From the cell containing the given text, extract its center point as (X, Y) coordinate. 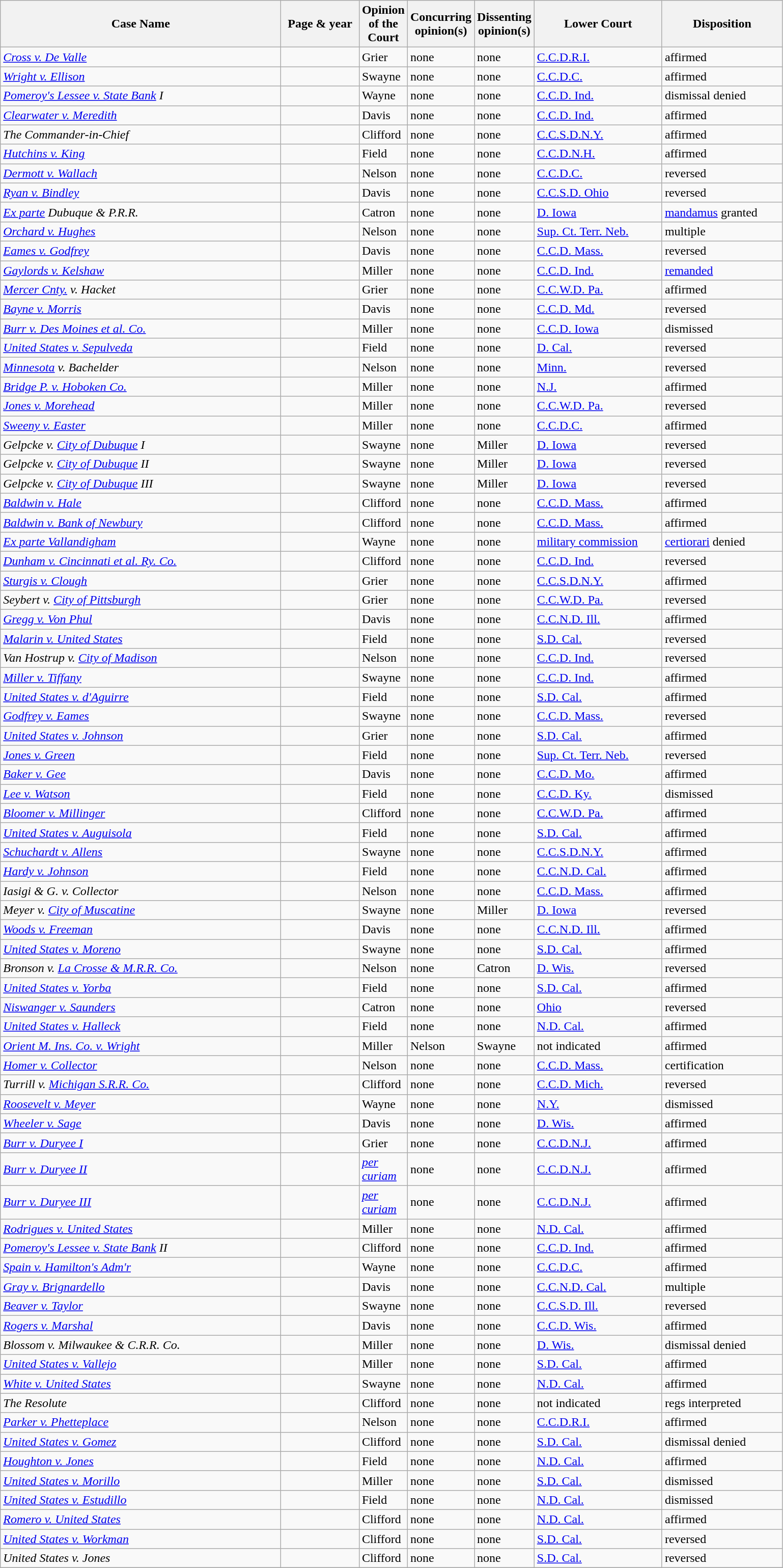
Spain v. Hamilton's Adm'r (141, 1267)
United States v. Vallejo (141, 1364)
Parker v. Phetteplace (141, 1422)
Beaver v. Taylor (141, 1306)
Rodrigues v. United States (141, 1228)
C.C.D. Mich. (598, 1085)
Malarin v. United States (141, 639)
Ex parte Dubuque & P.R.R. (141, 212)
certiorari denied (722, 542)
N.Y. (598, 1104)
Burr v. Duryee I (141, 1143)
The Commander-in-Chief (141, 134)
Burr v. Duryee II (141, 1169)
Dermott v. Wallach (141, 173)
Ohio (598, 1007)
Minnesota v. Bachelder (141, 367)
Iasigi & G. v. Collector (141, 891)
Blossom v. Milwaukee & C.R.R. Co. (141, 1345)
Opinion of the Court (383, 24)
Lee v. Watson (141, 794)
Pomeroy's Lessee v. State Bank I (141, 96)
White v. United States (141, 1384)
Minn. (598, 367)
United States v. Johnson (141, 736)
United States v. Workman (141, 1539)
Sturgis v. Clough (141, 580)
United States v. d'Aguirre (141, 697)
Dissenting opinion(s) (505, 24)
Seybert v. City of Pittsburgh (141, 600)
Cross v. De Valle (141, 57)
regs interpreted (722, 1403)
Rogers v. Marshal (141, 1326)
Ex parte Vallandigham (141, 542)
Hardy v. Johnson (141, 871)
Miller v. Tiffany (141, 678)
United States v. Sepulveda (141, 348)
Bronson v. La Crosse & M.R.R. Co. (141, 968)
Romero v. United States (141, 1519)
Dunham v. Cincinnati et al. Ry. Co. (141, 561)
Orient M. Ins. Co. v. Wright (141, 1046)
N.J. (598, 387)
Hutchins v. King (141, 154)
Disposition (722, 24)
Gelpcke v. City of Dubuque I (141, 445)
Pomeroy's Lessee v. State Bank II (141, 1248)
Van Hostrup v. City of Madison (141, 658)
Wheeler v. Sage (141, 1123)
Burr v. Des Moines et al. Co. (141, 329)
United States v. Jones (141, 1558)
Case Name (141, 24)
Bayne v. Morris (141, 309)
Niswanger v. Saunders (141, 1007)
Concurring opinion(s) (441, 24)
C.C.S.D. Ill. (598, 1306)
United States v. Gomez (141, 1442)
Ryan v. Bindley (141, 193)
Gray v. Brignardello (141, 1287)
Mercer Cnty. v. Hacket (141, 290)
C.C.D. Iowa (598, 329)
C.C.D. Wis. (598, 1326)
United States v. Estudillo (141, 1500)
Baker v. Gee (141, 774)
The Resolute (141, 1403)
United States v. Moreno (141, 949)
United States v. Morillo (141, 1480)
Gaylords v. Kelshaw (141, 271)
Woods v. Freeman (141, 930)
Houghton v. Jones (141, 1461)
Eames v. Godfrey (141, 251)
United States v. Halleck (141, 1026)
Jones v. Morehead (141, 406)
certification (722, 1065)
Clearwater v. Meredith (141, 115)
Bloomer v. Millinger (141, 813)
Homer v. Collector (141, 1065)
Page & year (320, 24)
Burr v. Duryee III (141, 1202)
remanded (722, 271)
C.C.D. Mo. (598, 774)
C.C.D. Ky. (598, 794)
Gelpcke v. City of Dubuque II (141, 464)
Meyer v. City of Muscatine (141, 910)
United States v. Auguisola (141, 832)
Roosevelt v. Meyer (141, 1104)
military commission (598, 542)
Wright v. Ellison (141, 76)
Godfrey v. Eames (141, 716)
Schuchardt v. Allens (141, 852)
Gregg v. Von Phul (141, 619)
C.C.D. Md. (598, 309)
Turrill v. Michigan S.R.R. Co. (141, 1085)
Baldwin v. Bank of Newbury (141, 522)
mandamus granted (722, 212)
Sweeny v. Easter (141, 425)
Lower Court (598, 24)
Jones v. Green (141, 755)
C.C.D.N.H. (598, 154)
United States v. Yorba (141, 988)
C.C.S.D. Ohio (598, 193)
Gelpcke v. City of Dubuque III (141, 483)
Orchard v. Hughes (141, 231)
D. Cal. (598, 348)
Baldwin v. Hale (141, 503)
Bridge P. v. Hoboken Co. (141, 387)
